Determine the (x, y) coordinate at the center of the cell enclosing the given text.  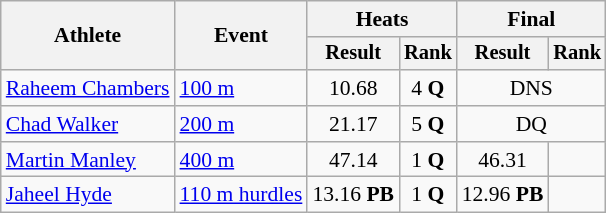
Heats (382, 19)
46.31 (503, 160)
10.68 (353, 88)
200 m (242, 124)
Raheem Chambers (88, 88)
Chad Walker (88, 124)
Athlete (88, 36)
21.17 (353, 124)
13.16 PB (353, 195)
100 m (242, 88)
110 m hurdles (242, 195)
Jaheel Hyde (88, 195)
12.96 PB (503, 195)
400 m (242, 160)
47.14 (353, 160)
DQ (532, 124)
5 Q (428, 124)
Final (532, 19)
4 Q (428, 88)
DNS (532, 88)
Martin Manley (88, 160)
Event (242, 36)
